Identify which cell holds the provided text, then report its [X, Y] central coordinate. 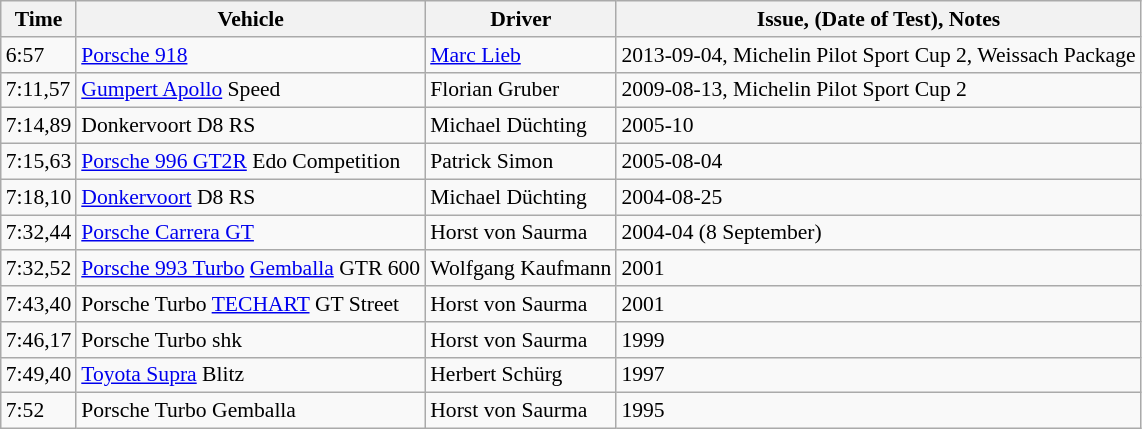
6:57 [38, 55]
Florian Gruber [520, 90]
7:32,52 [38, 269]
2004-08-25 [878, 197]
2005-10 [878, 126]
7:43,40 [38, 304]
2005-08-04 [878, 162]
Porsche 918 [250, 55]
2009-08-13, Michelin Pilot Sport Cup 2 [878, 90]
Gumpert Apollo Speed [250, 90]
Porsche 996 GT2R Edo Competition [250, 162]
7:18,10 [38, 197]
7:46,17 [38, 340]
1997 [878, 375]
2013-09-04, Michelin Pilot Sport Cup 2, Weissach Package [878, 55]
Herbert Schürg [520, 375]
7:11,57 [38, 90]
Porsche Turbo TECHART GT Street [250, 304]
Driver [520, 19]
7:49,40 [38, 375]
Marc Lieb [520, 55]
Time [38, 19]
Patrick Simon [520, 162]
Porsche 993 Turbo Gemballa GTR 600 [250, 269]
7:52 [38, 411]
Vehicle [250, 19]
1995 [878, 411]
Porsche Carrera GT [250, 233]
7:15,63 [38, 162]
Toyota Supra Blitz [250, 375]
2004-04 (8 September) [878, 233]
Wolfgang Kaufmann [520, 269]
1999 [878, 340]
Porsche Turbo shk [250, 340]
Porsche Turbo Gemballa [250, 411]
7:14,89 [38, 126]
Issue, (Date of Test), Notes [878, 19]
7:32,44 [38, 233]
